Find where the given text appears and provide that cell's center as [X, Y] coordinate. 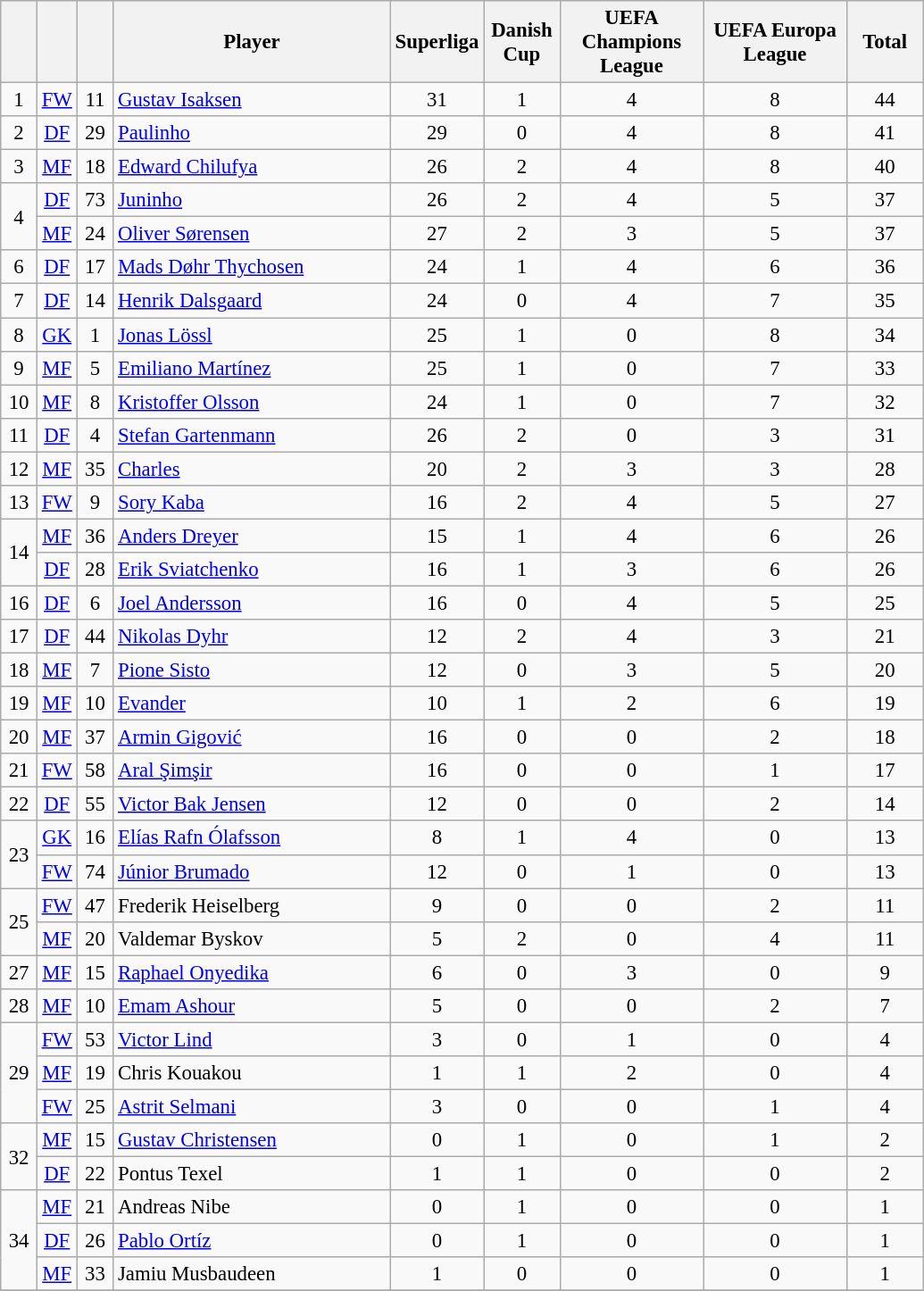
Raphael Onyedika [252, 972]
Victor Bak Jensen [252, 804]
Astrit Selmani [252, 1106]
Anders Dreyer [252, 536]
Gustav Christensen [252, 1140]
Gustav Isaksen [252, 100]
Emam Ashour [252, 1006]
Jamiu Musbaudeen [252, 1274]
Pione Sisto [252, 670]
Charles [252, 469]
Frederik Heiselberg [252, 905]
Kristoffer Olsson [252, 402]
74 [95, 871]
Oliver Sørensen [252, 234]
Sory Kaba [252, 503]
Elías Rafn Ólafsson [252, 838]
Total [885, 42]
Superliga [437, 42]
Juninho [252, 200]
Emiliano Martínez [252, 368]
73 [95, 200]
Júnior Brumado [252, 871]
Chris Kouakou [252, 1073]
Edward Chilufya [252, 167]
41 [885, 133]
Valdemar Byskov [252, 938]
Player [252, 42]
47 [95, 905]
Pablo Ortíz [252, 1241]
53 [95, 1039]
58 [95, 770]
UEFA Europa League [775, 42]
55 [95, 804]
Henrik Dalsgaard [252, 301]
Victor Lind [252, 1039]
UEFA Champions League [632, 42]
Stefan Gartenmann [252, 435]
Evander [252, 704]
Andreas Nibe [252, 1207]
Armin Gigović [252, 737]
Mads Døhr Thychosen [252, 267]
40 [885, 167]
Pontus Texel [252, 1174]
Aral Şimşir [252, 770]
Jonas Lössl [252, 335]
Paulinho [252, 133]
Erik Sviatchenko [252, 570]
23 [20, 855]
Danish Cup [522, 42]
Joel Andersson [252, 603]
Nikolas Dyhr [252, 637]
